Return the [X, Y] coordinate for the center point of the cell that contains the specified text.  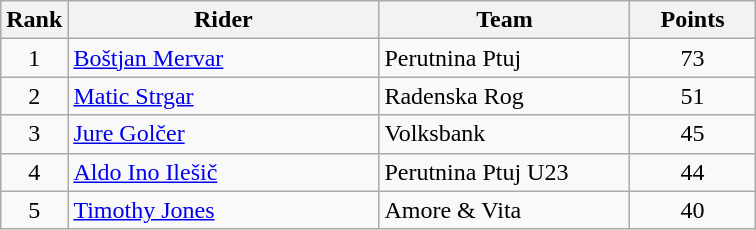
Matic Strgar [224, 96]
1 [34, 58]
45 [692, 134]
Jure Golčer [224, 134]
4 [34, 172]
Aldo Ino Ilešič [224, 172]
Timothy Jones [224, 210]
Rider [224, 20]
Boštjan Mervar [224, 58]
Volksbank [504, 134]
Points [692, 20]
Perutnina Ptuj [504, 58]
Radenska Rog [504, 96]
51 [692, 96]
Perutnina Ptuj U23 [504, 172]
44 [692, 172]
2 [34, 96]
40 [692, 210]
Rank [34, 20]
Amore & Vita [504, 210]
5 [34, 210]
73 [692, 58]
3 [34, 134]
Team [504, 20]
